Search for the cell housing the specified text and yield its [x, y] center coordinate. 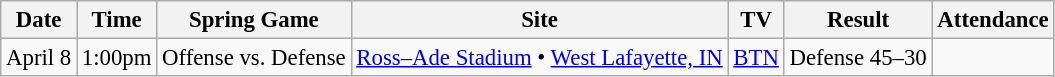
Site [540, 20]
1:00pm [117, 58]
Defense 45–30 [858, 58]
April 8 [39, 58]
BTN [756, 58]
Ross–Ade Stadium • West Lafayette, IN [540, 58]
TV [756, 20]
Spring Game [254, 20]
Attendance [993, 20]
Result [858, 20]
Date [39, 20]
Time [117, 20]
Offense vs. Defense [254, 58]
